Output the [x, y] coordinate of the center of the cell containing the given text.  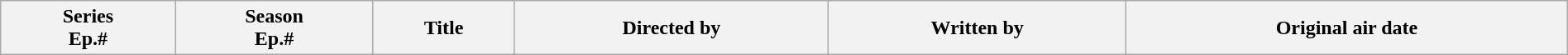
Title [443, 28]
Original air date [1347, 28]
SeasonEp.# [275, 28]
Written by [978, 28]
Directed by [672, 28]
SeriesEp.# [88, 28]
